Determine the [x, y] coordinate at the center of the cell enclosing the given text.  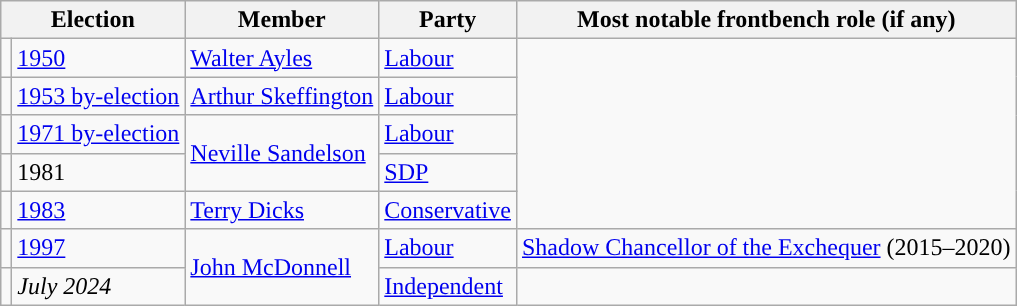
Independent [448, 286]
Arthur Skeffington [282, 96]
Member [282, 20]
Shadow Chancellor of the Exchequer (2015–2020) [766, 248]
Walter Ayles [282, 58]
1983 [98, 210]
1971 by-election [98, 134]
Terry Dicks [282, 210]
Most notable frontbench role (if any) [766, 20]
July 2024 [98, 286]
John McDonnell [282, 267]
1950 [98, 58]
SDP [448, 172]
Election [93, 20]
1953 by-election [98, 96]
1997 [98, 248]
Conservative [448, 210]
Neville Sandelson [282, 153]
1981 [98, 172]
Party [448, 20]
